Scan for the cell matching the given text and deliver its [x, y] coordinate at center. 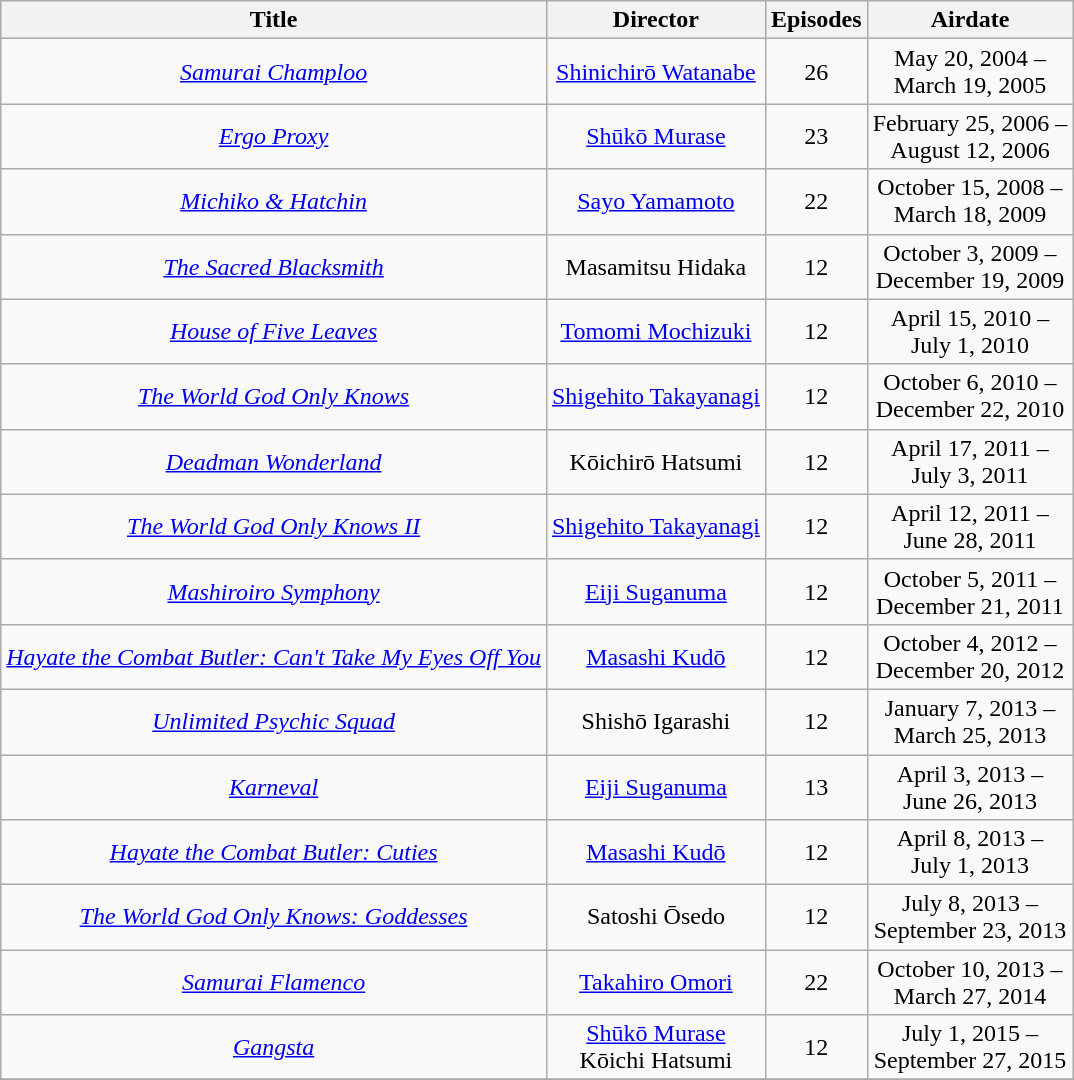
Hayate the Combat Butler: Cuties [274, 852]
Karneval [274, 786]
October 10, 2013 –March 27, 2014 [970, 982]
26 [816, 72]
May 20, 2004 –March 19, 2005 [970, 72]
Takahiro Omori [656, 982]
The World God Only Knows II [274, 526]
House of Five Leaves [274, 332]
Shishō Igarashi [656, 722]
April 17, 2011 –July 3, 2011 [970, 462]
Satoshi Ōsedo [656, 918]
Deadman Wonderland [274, 462]
Title [274, 20]
Airdate [970, 20]
The Sacred Blacksmith [274, 266]
January 7, 2013 –March 25, 2013 [970, 722]
23 [816, 136]
Shinichirō Watanabe [656, 72]
Director [656, 20]
The World God Only Knows [274, 396]
July 8, 2013 –September 23, 2013 [970, 918]
Masamitsu Hidaka [656, 266]
October 3, 2009 –December 19, 2009 [970, 266]
April 15, 2010 –July 1, 2010 [970, 332]
Sayo Yamamoto [656, 202]
Hayate the Combat Butler: Can't Take My Eyes Off You [274, 656]
April 12, 2011 –June 28, 2011 [970, 526]
October 4, 2012 –December 20, 2012 [970, 656]
Gangsta [274, 1048]
February 25, 2006 –August 12, 2006 [970, 136]
October 15, 2008 –March 18, 2009 [970, 202]
Mashiroiro Symphony [274, 592]
Shūkō Murase [656, 136]
Michiko & Hatchin [274, 202]
Episodes [816, 20]
July 1, 2015 –September 27, 2015 [970, 1048]
October 5, 2011 –December 21, 2011 [970, 592]
October 6, 2010 –December 22, 2010 [970, 396]
Samurai Flamenco [274, 982]
Ergo Proxy [274, 136]
13 [816, 786]
April 8, 2013 –July 1, 2013 [970, 852]
Unlimited Psychic Squad [274, 722]
April 3, 2013 –June 26, 2013 [970, 786]
The World God Only Knows: Goddesses [274, 918]
Tomomi Mochizuki [656, 332]
Kōichirō Hatsumi [656, 462]
Samurai Champloo [274, 72]
Shūkō MuraseKōichi Hatsumi [656, 1048]
